Search for the cell housing the specified text and yield its (X, Y) center coordinate. 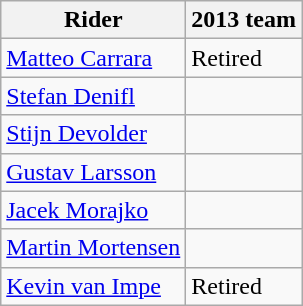
2013 team (244, 20)
Stefan Denifl (94, 96)
Kevin van Impe (94, 286)
Martin Mortensen (94, 248)
Rider (94, 20)
Stijn Devolder (94, 134)
Jacek Morajko (94, 210)
Gustav Larsson (94, 172)
Matteo Carrara (94, 58)
